Return (x, y) of the center of cell containing provided text 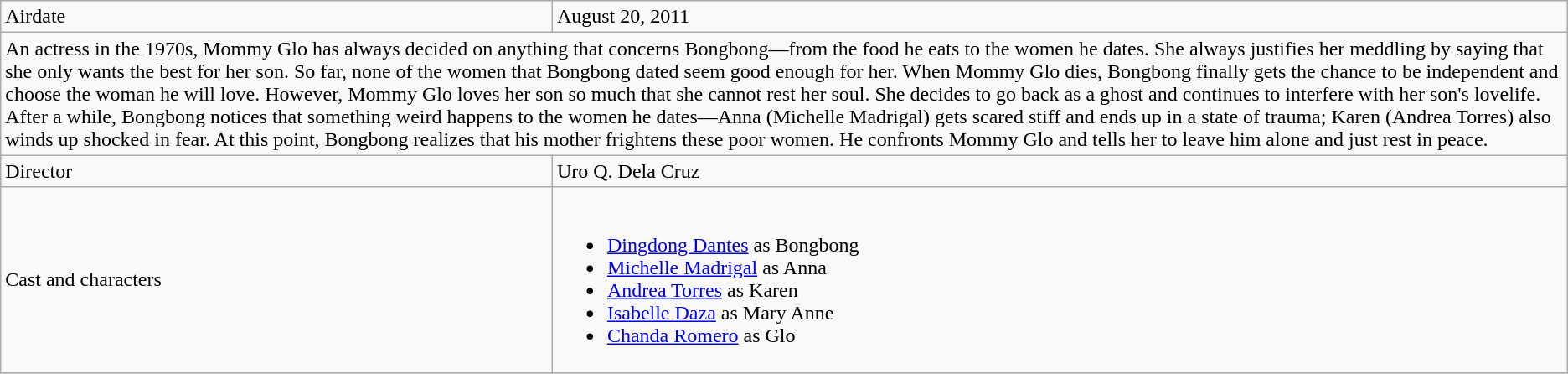
Director (276, 171)
Airdate (276, 17)
Cast and characters (276, 280)
Uro Q. Dela Cruz (1060, 171)
Dingdong Dantes as BongbongMichelle Madrigal as AnnaAndrea Torres as KarenIsabelle Daza as Mary AnneChanda Romero as Glo (1060, 280)
August 20, 2011 (1060, 17)
